Determine the [x, y] coordinate at the center of the cell enclosing the given text.  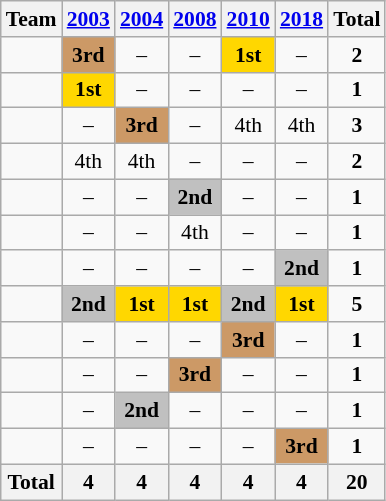
2003 [88, 19]
Team [32, 19]
5 [356, 304]
2008 [194, 19]
3 [356, 126]
2004 [142, 19]
2010 [248, 19]
2018 [302, 19]
20 [356, 482]
